Return the (x, y) coordinate for the center point of the cell that contains the specified text.  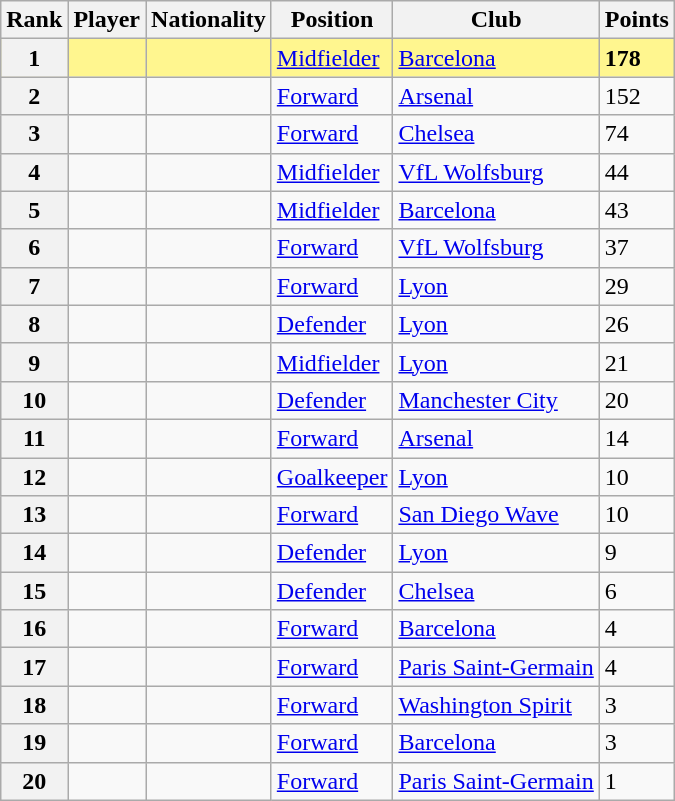
12 (34, 477)
5 (34, 210)
13 (34, 515)
Club (496, 20)
152 (636, 96)
11 (34, 438)
San Diego Wave (496, 515)
Rank (34, 20)
18 (34, 705)
Points (636, 20)
29 (636, 286)
2 (34, 96)
Washington Spirit (496, 705)
Goalkeeper (332, 477)
15 (34, 591)
37 (636, 248)
16 (34, 629)
74 (636, 134)
17 (34, 667)
Player (107, 20)
19 (34, 743)
8 (34, 324)
26 (636, 324)
Position (332, 20)
44 (636, 172)
43 (636, 210)
178 (636, 58)
Manchester City (496, 400)
Nationality (209, 20)
21 (636, 362)
7 (34, 286)
